Capture the cell that displays the provided text and extract its [X, Y] central coordinate. 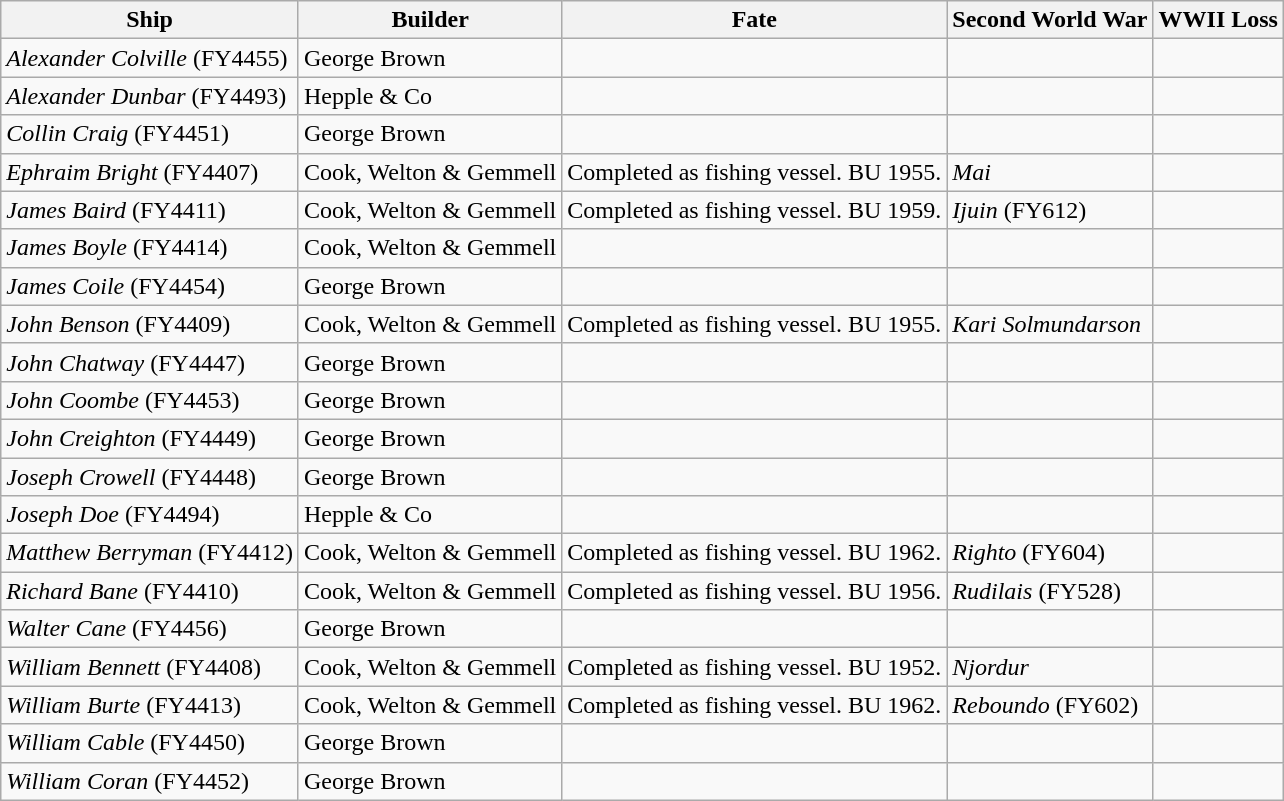
Mai [1050, 172]
John Coombe (FY4453) [150, 400]
Ephraim Bright (FY4407) [150, 172]
Second World War [1050, 20]
John Creighton (FY4449) [150, 438]
Alexander Colville (FY4455) [150, 58]
Richard Bane (FY4410) [150, 591]
James Boyle (FY4414) [150, 248]
James Baird (FY4411) [150, 210]
John Benson (FY4409) [150, 324]
Alexander Dunbar (FY4493) [150, 96]
Builder [430, 20]
Completed as fishing vessel. BU 1959. [754, 210]
William Burte (FY4413) [150, 705]
Walter Cane (FY4456) [150, 629]
Njordur [1050, 667]
WWII Loss [1218, 20]
Joseph Crowell (FY4448) [150, 477]
Fate [754, 20]
Kari Solmundarson [1050, 324]
Completed as fishing vessel. BU 1952. [754, 667]
Completed as fishing vessel. BU 1956. [754, 591]
William Coran (FY4452) [150, 781]
William Bennett (FY4408) [150, 667]
Ijuin (FY612) [1050, 210]
James Coile (FY4454) [150, 286]
Reboundo (FY602) [1050, 705]
William Cable (FY4450) [150, 743]
Matthew Berryman (FY4412) [150, 553]
Righto (FY604) [1050, 553]
Joseph Doe (FY4494) [150, 515]
Ship [150, 20]
John Chatway (FY4447) [150, 362]
Rudilais (FY528) [1050, 591]
Collin Craig (FY4451) [150, 134]
